Identify which cell holds the provided text, then report its (X, Y) central coordinate. 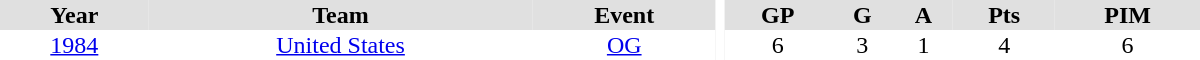
United States (341, 45)
4 (1004, 45)
Team (341, 15)
1 (924, 45)
G (862, 15)
PIM (1128, 15)
OG (624, 45)
3 (862, 45)
GP (778, 15)
1984 (74, 45)
Year (74, 15)
A (924, 15)
Event (624, 15)
Pts (1004, 15)
